Scan for the cell matching the given text and deliver its (x, y) coordinate at center. 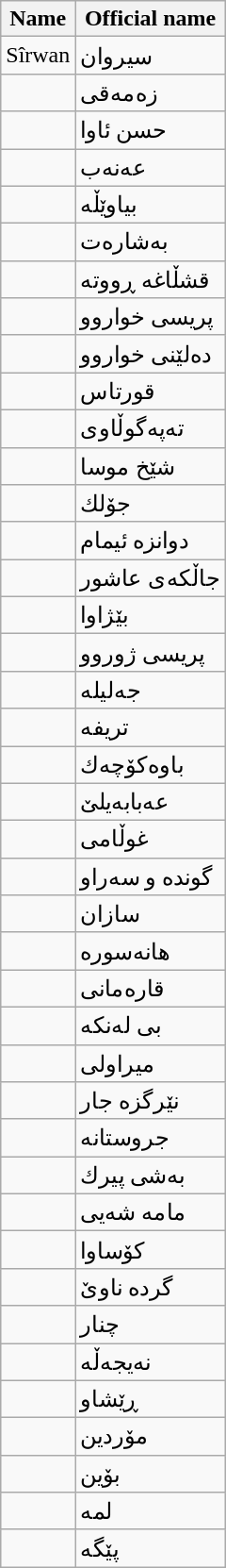
شێخ موسا (151, 466)
ده‌لێنى خواروو (151, 354)
لمه‌ (151, 1511)
قورتاس (151, 392)
پريسى خواروو (151, 317)
به‌شى پيرك (151, 1176)
پريسى ژوروو (151, 653)
Sîrwan (38, 56)
سيروان (151, 56)
نێرگزه‌ جار (151, 1101)
سازان (151, 914)
باوه‌كۆچه‌ك (151, 764)
گرده‌ ناوێ (151, 1287)
قشڵاغه‌ ڕووته‌ (151, 279)
جۆلك (151, 504)
ته‌په‌گوڵاوى (151, 428)
گونده‌ و سه‌راو (151, 876)
Official name (151, 19)
زه‌مه‌قى (151, 92)
تريفه‌ (151, 727)
هانه‌سوره‌ (151, 951)
قاره‌مانى (151, 989)
ڕێشاو (151, 1399)
پێگه‌ (151, 1548)
جه‌ليله‌ (151, 690)
مۆردين (151, 1437)
چنار (151, 1325)
بۆين (151, 1474)
كۆساوا (151, 1250)
به‌شاره‌ت (151, 242)
دوانزه‌ ئيمام (151, 541)
Name (38, 19)
بى له‌نكه‌ (151, 1026)
بیاوێڵه‌ (151, 205)
حسن ئاوا (151, 130)
غوڵامی (151, 840)
جاڵكه‌ى عاشور (151, 578)
بێژاوا (151, 615)
مامه‌ شه‌يى (151, 1212)
ميراولى (151, 1063)
نه‌يجه‌ڵه‌ (151, 1362)
عه‌نه‌ب (151, 168)
جروستانه‌ (151, 1138)
عه‌بابه‌يلێ (151, 802)
